Detect which cell encompasses the target text, then output its [X, Y] center coordinate. 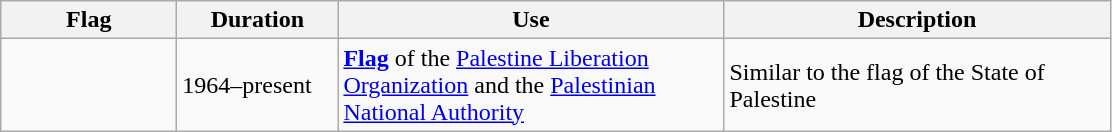
Similar to the flag of the State of Palestine [917, 85]
Description [917, 20]
Flag [89, 20]
1964–present [258, 85]
Use [531, 20]
Duration [258, 20]
Flag of the Palestine Liberation Organization and the Palestinian National Authority [531, 85]
